Determine the (X, Y) coordinate at the center of the cell enclosing the given text.  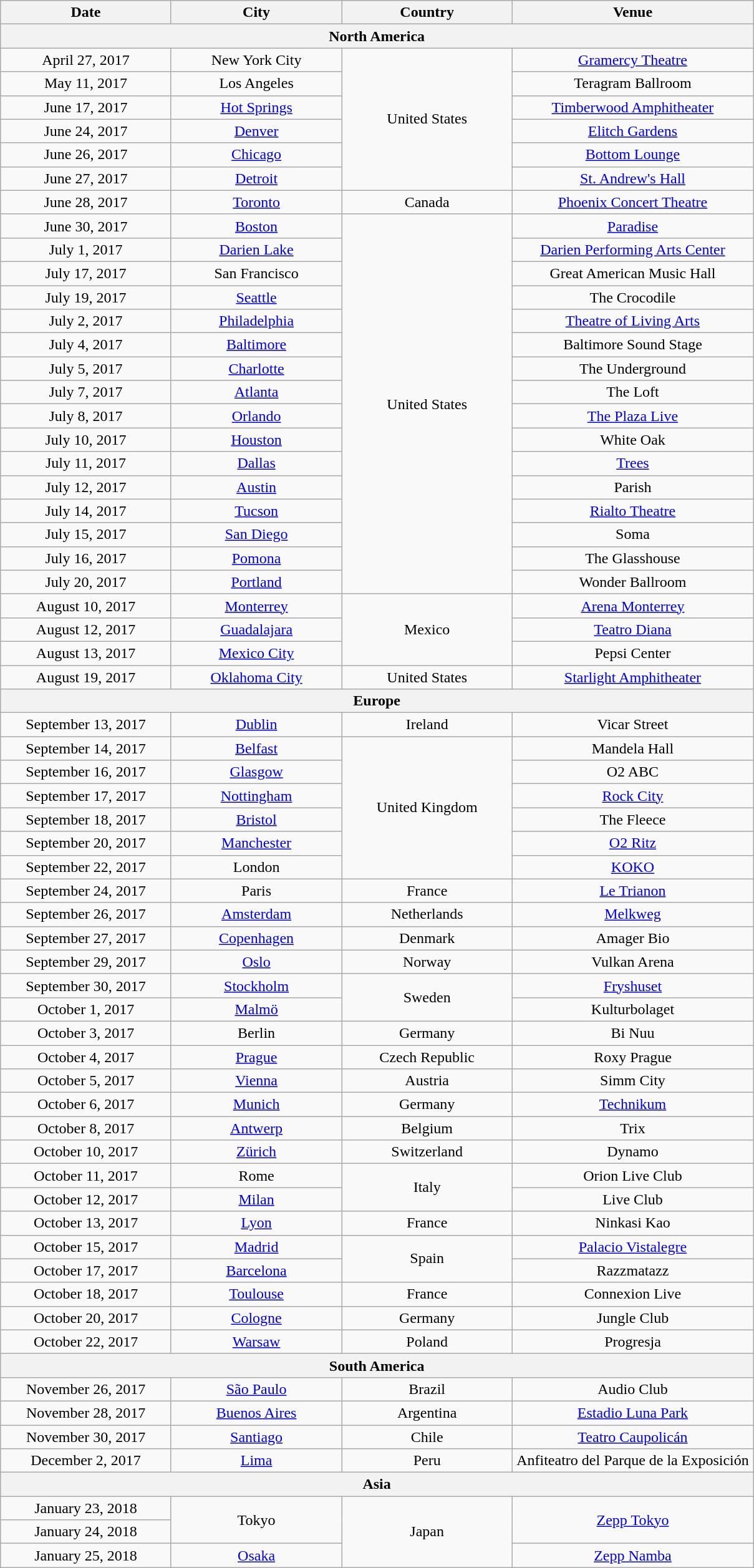
July 14, 2017 (86, 511)
Tucson (256, 511)
Portland (256, 582)
Melkweg (632, 914)
Gramercy Theatre (632, 60)
Theatre of Living Arts (632, 321)
St. Andrew's Hall (632, 178)
October 13, 2017 (86, 1223)
January 24, 2018 (86, 1532)
Soma (632, 535)
July 12, 2017 (86, 487)
Buenos Aires (256, 1413)
Ninkasi Kao (632, 1223)
Jungle Club (632, 1318)
August 13, 2017 (86, 653)
The Loft (632, 392)
Malmö (256, 1009)
Parish (632, 487)
August 19, 2017 (86, 677)
Lima (256, 1461)
Mexico City (256, 653)
Los Angeles (256, 84)
Santiago (256, 1436)
Amager Bio (632, 938)
Zepp Tokyo (632, 1520)
September 17, 2017 (86, 796)
Starlight Amphitheater (632, 677)
September 14, 2017 (86, 748)
The Plaza Live (632, 416)
September 29, 2017 (86, 962)
Austin (256, 487)
September 16, 2017 (86, 772)
KOKO (632, 867)
The Fleece (632, 820)
Copenhagen (256, 938)
Technikum (632, 1105)
Simm City (632, 1081)
Poland (427, 1342)
Connexion Live (632, 1294)
Darien Performing Arts Center (632, 249)
Spain (427, 1259)
Houston (256, 440)
Trees (632, 463)
Boston (256, 226)
November 30, 2017 (86, 1436)
June 17, 2017 (86, 107)
Arena Monterrey (632, 606)
September 26, 2017 (86, 914)
Teragram Ballroom (632, 84)
Manchester (256, 843)
Darien Lake (256, 249)
June 28, 2017 (86, 202)
Audio Club (632, 1389)
October 4, 2017 (86, 1057)
Antwerp (256, 1128)
September 20, 2017 (86, 843)
Cologne (256, 1318)
São Paulo (256, 1389)
Netherlands (427, 914)
October 15, 2017 (86, 1247)
September 18, 2017 (86, 820)
Paris (256, 891)
July 15, 2017 (86, 535)
October 11, 2017 (86, 1176)
Oklahoma City (256, 677)
Toulouse (256, 1294)
San Diego (256, 535)
Teatro Caupolicán (632, 1436)
North America (377, 36)
Japan (427, 1532)
September 27, 2017 (86, 938)
Munich (256, 1105)
Charlotte (256, 369)
Rialto Theatre (632, 511)
Baltimore (256, 345)
Czech Republic (427, 1057)
July 19, 2017 (86, 298)
Orion Live Club (632, 1176)
Chile (427, 1436)
October 8, 2017 (86, 1128)
Anfiteatro del Parque de la Exposición (632, 1461)
London (256, 867)
July 4, 2017 (86, 345)
New York City (256, 60)
Milan (256, 1199)
October 12, 2017 (86, 1199)
The Glasshouse (632, 558)
Elitch Gardens (632, 131)
Timberwood Amphitheater (632, 107)
Denmark (427, 938)
May 11, 2017 (86, 84)
October 1, 2017 (86, 1009)
Zürich (256, 1152)
July 7, 2017 (86, 392)
July 8, 2017 (86, 416)
October 20, 2017 (86, 1318)
October 10, 2017 (86, 1152)
Pepsi Center (632, 653)
Belgium (427, 1128)
Wonder Ballroom (632, 582)
Bi Nuu (632, 1033)
Berlin (256, 1033)
April 27, 2017 (86, 60)
Mexico (427, 629)
July 16, 2017 (86, 558)
July 5, 2017 (86, 369)
Kulturbolaget (632, 1009)
White Oak (632, 440)
Orlando (256, 416)
November 26, 2017 (86, 1389)
July 17, 2017 (86, 273)
The Crocodile (632, 298)
September 30, 2017 (86, 985)
December 2, 2017 (86, 1461)
October 18, 2017 (86, 1294)
Bottom Lounge (632, 155)
Vulkan Arena (632, 962)
Dublin (256, 725)
Atlanta (256, 392)
The Underground (632, 369)
Paradise (632, 226)
Stockholm (256, 985)
South America (377, 1365)
Venue (632, 12)
Europe (377, 701)
Warsaw (256, 1342)
Nottingham (256, 796)
Dynamo (632, 1152)
September 13, 2017 (86, 725)
Ireland (427, 725)
Rock City (632, 796)
City (256, 12)
Palacio Vistalegre (632, 1247)
Glasgow (256, 772)
November 28, 2017 (86, 1413)
Prague (256, 1057)
Barcelona (256, 1270)
October 17, 2017 (86, 1270)
August 10, 2017 (86, 606)
Rome (256, 1176)
Monterrey (256, 606)
July 10, 2017 (86, 440)
Philadelphia (256, 321)
July 2, 2017 (86, 321)
Peru (427, 1461)
Canada (427, 202)
June 27, 2017 (86, 178)
September 24, 2017 (86, 891)
Norway (427, 962)
October 22, 2017 (86, 1342)
Zepp Namba (632, 1556)
Vienna (256, 1081)
October 6, 2017 (86, 1105)
Date (86, 12)
Toronto (256, 202)
Osaka (256, 1556)
Guadalajara (256, 629)
Argentina (427, 1413)
July 1, 2017 (86, 249)
Amsterdam (256, 914)
Lyon (256, 1223)
August 12, 2017 (86, 629)
Detroit (256, 178)
October 5, 2017 (86, 1081)
Asia (377, 1484)
Mandela Hall (632, 748)
San Francisco (256, 273)
Vicar Street (632, 725)
Teatro Diana (632, 629)
Great American Music Hall (632, 273)
United Kingdom (427, 808)
Baltimore Sound Stage (632, 345)
October 3, 2017 (86, 1033)
Chicago (256, 155)
Le Trianon (632, 891)
January 23, 2018 (86, 1508)
Live Club (632, 1199)
June 30, 2017 (86, 226)
Tokyo (256, 1520)
September 22, 2017 (86, 867)
Sweden (427, 997)
Roxy Prague (632, 1057)
Fryshuset (632, 985)
Dallas (256, 463)
Austria (427, 1081)
Country (427, 12)
Brazil (427, 1389)
Italy (427, 1188)
July 11, 2017 (86, 463)
Bristol (256, 820)
Seattle (256, 298)
June 24, 2017 (86, 131)
Switzerland (427, 1152)
June 26, 2017 (86, 155)
O2 Ritz (632, 843)
Phoenix Concert Theatre (632, 202)
Madrid (256, 1247)
Oslo (256, 962)
Estadio Luna Park (632, 1413)
Denver (256, 131)
Pomona (256, 558)
Trix (632, 1128)
Belfast (256, 748)
O2 ABC (632, 772)
Razzmatazz (632, 1270)
January 25, 2018 (86, 1556)
Hot Springs (256, 107)
July 20, 2017 (86, 582)
Progresja (632, 1342)
